Return the (x, y) coordinate for the center point of the cell that contains the specified text.  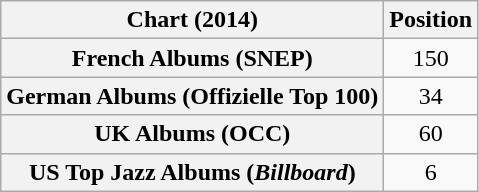
French Albums (SNEP) (192, 58)
150 (431, 58)
UK Albums (OCC) (192, 134)
US Top Jazz Albums (Billboard) (192, 172)
6 (431, 172)
34 (431, 96)
60 (431, 134)
German Albums (Offizielle Top 100) (192, 96)
Position (431, 20)
Chart (2014) (192, 20)
